Detect which cell encompasses the target text, then output its [x, y] center coordinate. 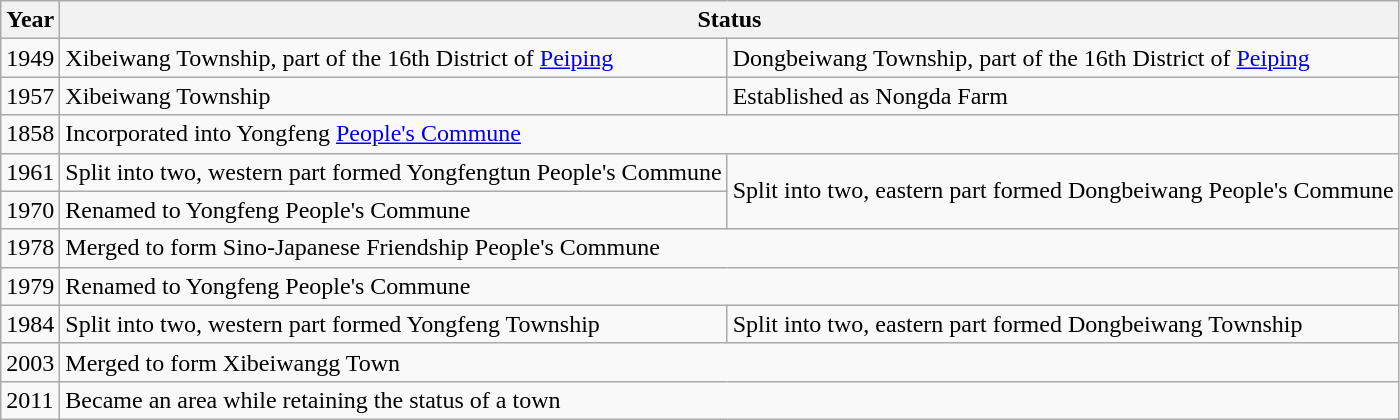
Dongbeiwang Township, part of the 16th District of Peiping [1063, 58]
Xibeiwang Township, part of the 16th District of Peiping [394, 58]
Split into two, eastern part formed Dongbeiwang People's Commune [1063, 191]
2003 [30, 362]
Split into two, eastern part formed Dongbeiwang Township [1063, 324]
Merged to form Xibeiwangg Town [730, 362]
Became an area while retaining the status of a town [730, 400]
Status [730, 20]
Split into two, western part formed Yongfeng Township [394, 324]
1970 [30, 210]
Year [30, 20]
1957 [30, 96]
1949 [30, 58]
1984 [30, 324]
Established as Nongda Farm [1063, 96]
1978 [30, 248]
Incorporated into Yongfeng People's Commune [730, 134]
1979 [30, 286]
Split into two, western part formed Yongfengtun People's Commune [394, 172]
2011 [30, 400]
Merged to form Sino-Japanese Friendship People's Commune [730, 248]
1858 [30, 134]
1961 [30, 172]
Xibeiwang Township [394, 96]
